Identify which cell holds the provided text, then report its (x, y) central coordinate. 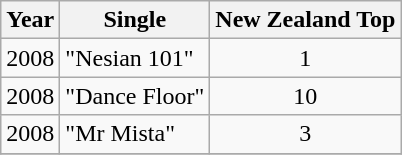
10 (306, 96)
"Dance Floor" (135, 96)
New Zealand Top (306, 20)
Year (30, 20)
"Mr Mista" (135, 134)
3 (306, 134)
1 (306, 58)
Single (135, 20)
"Nesian 101" (135, 58)
